Detect which cell encompasses the target text, then output its [x, y] center coordinate. 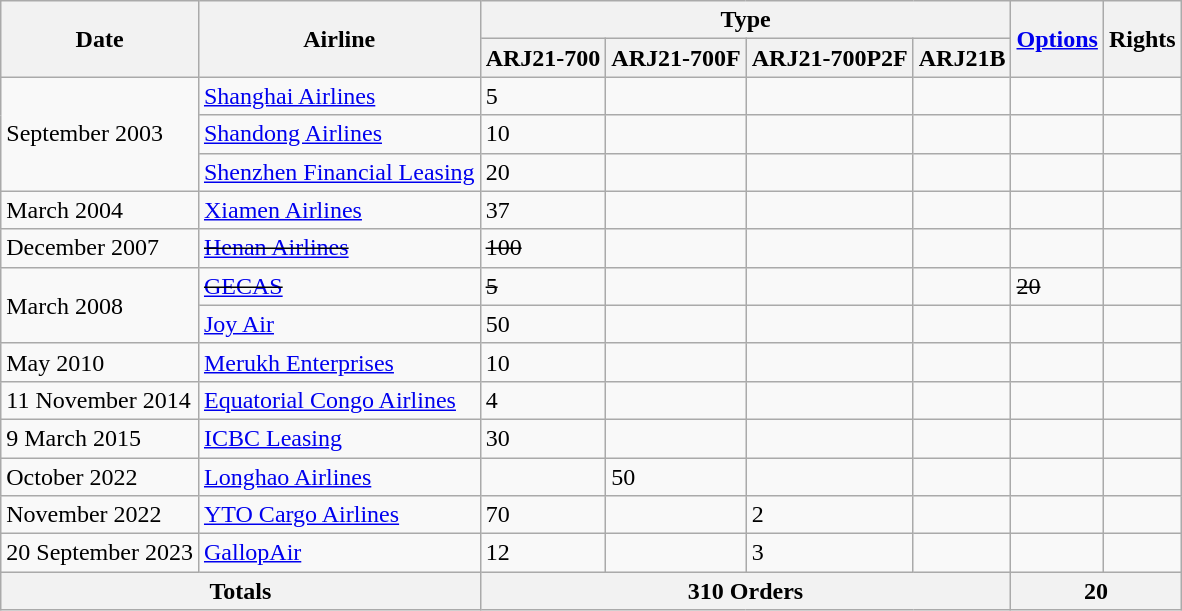
30 [543, 438]
100 [543, 248]
Equatorial Congo Airlines [339, 400]
ARJ21-700P2F [830, 58]
Joy Air [339, 324]
4 [543, 400]
3 [830, 553]
YTO Cargo Airlines [339, 515]
GECAS [339, 286]
Shenzhen Financial Leasing [339, 172]
Longhao Airlines [339, 477]
ARJ21-700 [543, 58]
Rights [1142, 39]
12 [543, 553]
GallopAir [339, 553]
37 [543, 210]
Shandong Airlines [339, 134]
Xiamen Airlines [339, 210]
Date [100, 39]
October 2022 [100, 477]
Type [746, 20]
Merukh Enterprises [339, 362]
Shanghai Airlines [339, 96]
Airline [339, 39]
ICBC Leasing [339, 438]
20 September 2023 [100, 553]
Totals [240, 591]
ARJ21B [962, 58]
December 2007 [100, 248]
2 [830, 515]
September 2003 [100, 134]
ARJ21-700F [676, 58]
9 March 2015 [100, 438]
310 Orders [746, 591]
Options [1057, 39]
March 2008 [100, 305]
March 2004 [100, 210]
11 November 2014 [100, 400]
November 2022 [100, 515]
May 2010 [100, 362]
Henan Airlines [339, 248]
70 [543, 515]
